Determine the [X, Y] coordinate at the center of the cell enclosing the given text.  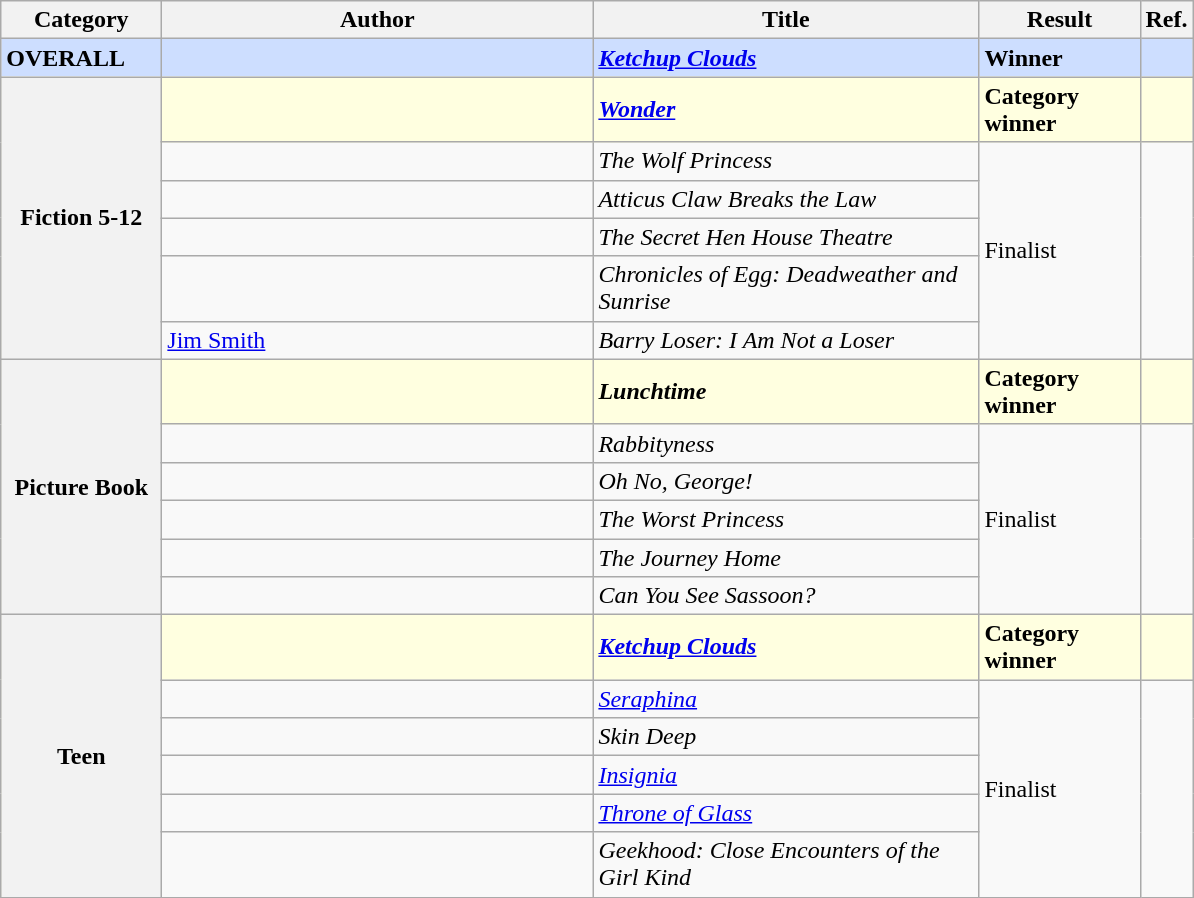
Insignia [786, 775]
Seraphina [786, 699]
Atticus Claw Breaks the Law [786, 199]
Title [786, 20]
Skin Deep [786, 737]
Chronicles of Egg: Deadweather and Sunrise [786, 288]
Throne of Glass [786, 813]
Category [82, 20]
Wonder [786, 110]
Teen [82, 756]
Geekhood: Close Encounters of the Girl Kind [786, 864]
Ref. [1166, 20]
The Wolf Princess [786, 161]
Barry Loser: I Am Not a Loser [786, 340]
Jim Smith [378, 340]
Can You See Sassoon? [786, 596]
Lunchtime [786, 392]
OVERALL [82, 58]
Fiction 5-12 [82, 218]
The Journey Home [786, 557]
Oh No, George! [786, 481]
Author [378, 20]
Result [1060, 20]
The Worst Princess [786, 519]
The Secret Hen House Theatre [786, 237]
Picture Book [82, 486]
Winner [1060, 58]
Rabbityness [786, 443]
